Find where the given text appears and provide that cell's center as (X, Y) coordinate. 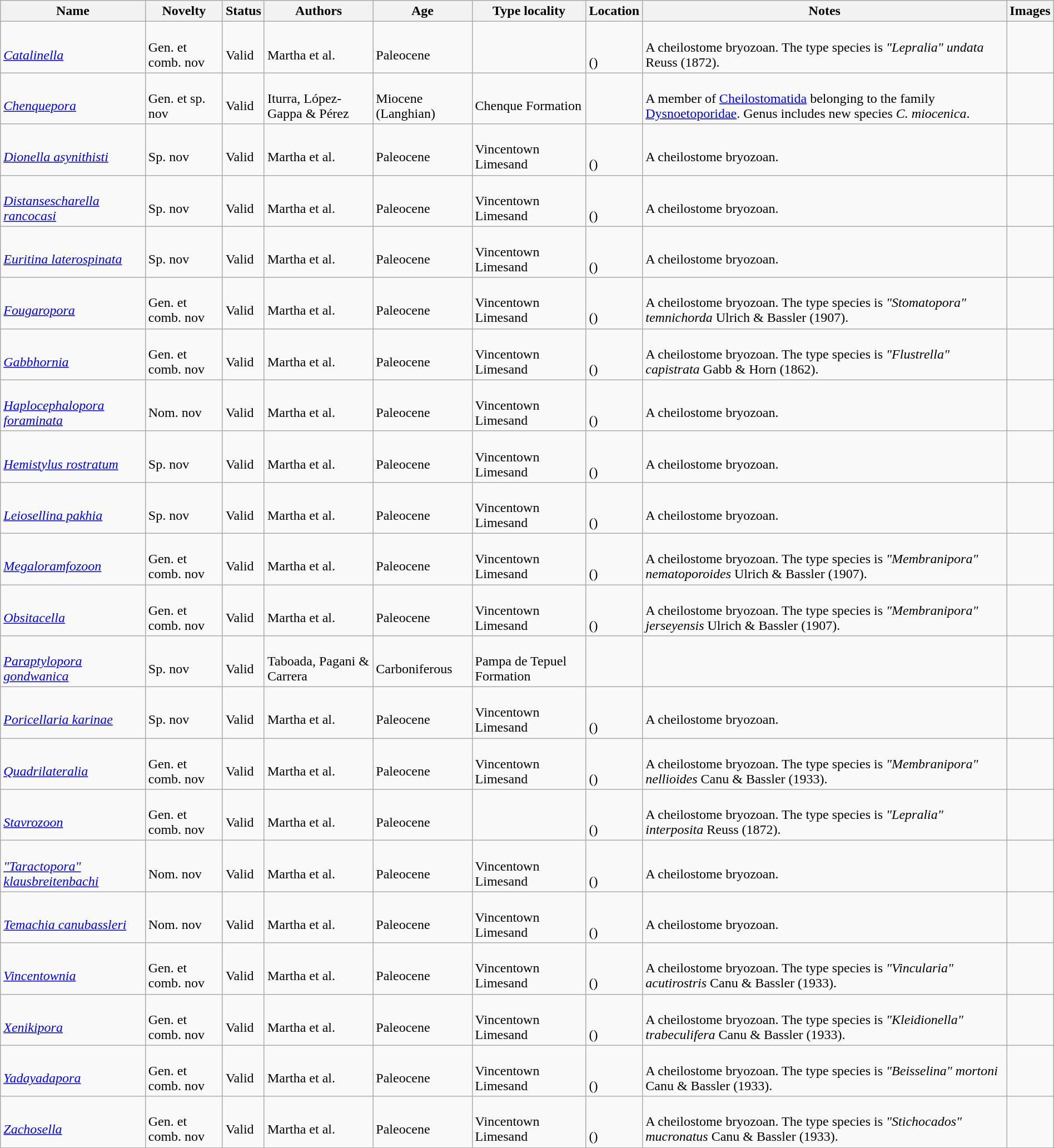
Hemistylus rostratum (73, 456)
Fougaropora (73, 303)
Leiosellina pakhia (73, 508)
Type locality (529, 11)
A cheilostome bryozoan. The type species is "Vincularia" acutirostris Canu & Bassler (1933). (825, 968)
Poricellaria karinae (73, 713)
A cheilostome bryozoan. The type species is "Flustrella" capistrata Gabb & Horn (1862). (825, 354)
A cheilostome bryozoan. The type species is "Lepralia" interposita Reuss (1872). (825, 815)
Notes (825, 11)
A cheilostome bryozoan. The type species is "Membranipora" nellioides Canu & Bassler (1933). (825, 764)
Name (73, 11)
A cheilostome bryozoan. The type species is "Membranipora" jerseyensis Ulrich & Bassler (1907). (825, 610)
Catalinella (73, 47)
Temachia canubassleri (73, 917)
Stavrozoon (73, 815)
Status (243, 11)
Chenquepora (73, 98)
"Taractopora" klausbreitenbachi (73, 866)
A cheilostome bryozoan. The type species is "Stichocados" mucronatus Canu & Bassler (1933). (825, 1122)
Vincentownia (73, 968)
Gen. et sp. nov (183, 98)
Distansescharella rancocasi (73, 201)
A cheilostome bryozoan. The type species is "Lepralia" undata Reuss (1872). (825, 47)
Taboada, Pagani & Carrera (318, 662)
A cheilostome bryozoan. The type species is "Kleidionella" trabeculifera Canu & Bassler (1933). (825, 1020)
Iturra, López-Gappa & Pérez (318, 98)
Obsitacella (73, 610)
Yadayadapora (73, 1071)
Images (1030, 11)
Authors (318, 11)
Miocene (Langhian) (422, 98)
A cheilostome bryozoan. The type species is "Beisselina" mortoni Canu & Bassler (1933). (825, 1071)
Dionella asynithisti (73, 150)
Chenque Formation (529, 98)
Pampa de Tepuel Formation (529, 662)
Location (614, 11)
Age (422, 11)
A member of Cheilostomatida belonging to the family Dysnoetoporidae. Genus includes new species C. miocenica. (825, 98)
Quadrilateralia (73, 764)
Euritina laterospinata (73, 252)
Paraptylopora gondwanica (73, 662)
Gabbhornia (73, 354)
Carboniferous (422, 662)
Zachosella (73, 1122)
A cheilostome bryozoan. The type species is "Stomatopora" temnichorda Ulrich & Bassler (1907). (825, 303)
A cheilostome bryozoan. The type species is "Membranipora" nematoporoides Ulrich & Bassler (1907). (825, 559)
Novelty (183, 11)
Megaloramfozoon (73, 559)
Haplocephalopora foraminata (73, 405)
Xenikipora (73, 1020)
